Output the (X, Y) coordinate of the center of the cell containing the given text.  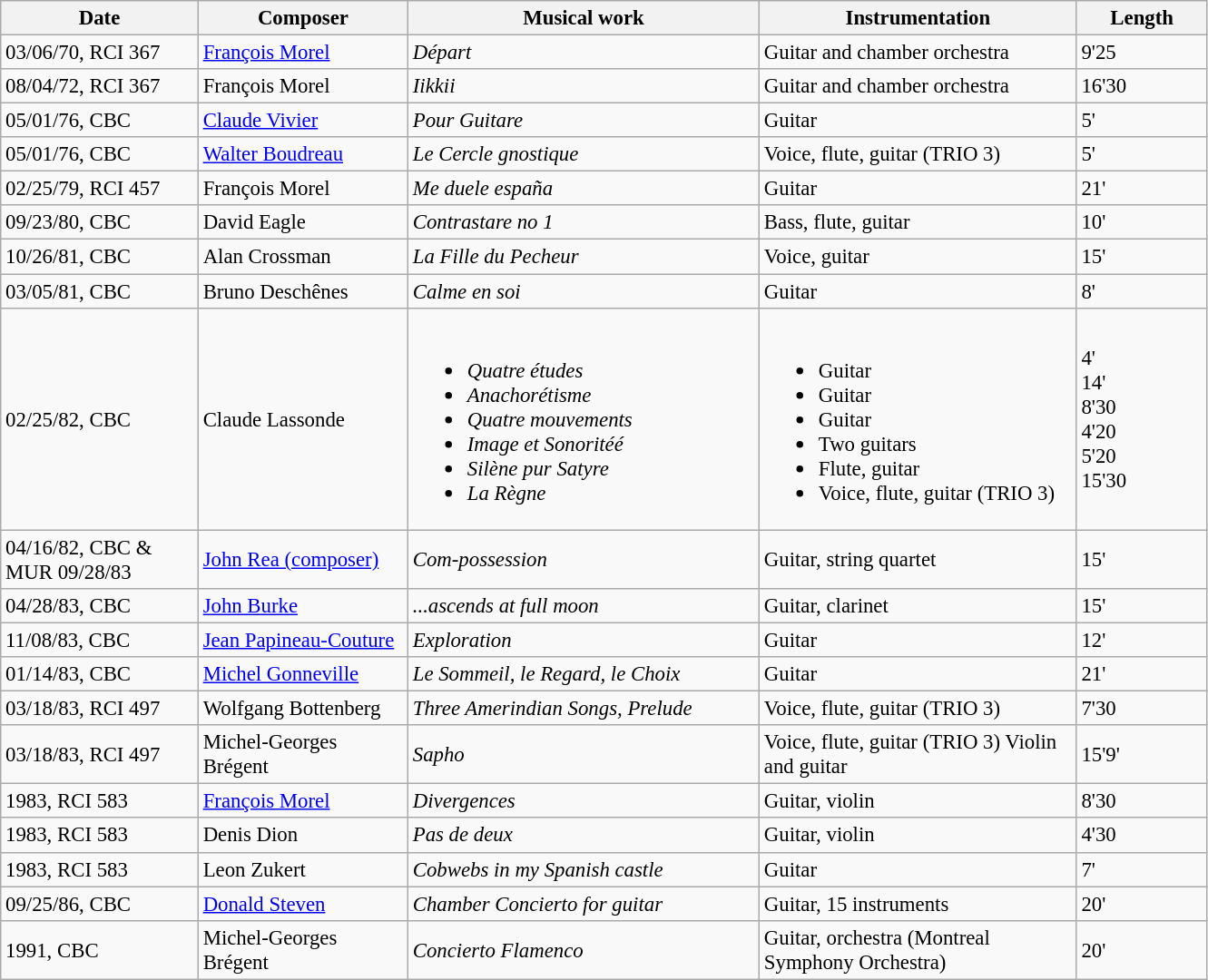
Le Cercle gnostique (583, 154)
Cobwebs in my Spanish castle (583, 869)
Voice, flute, guitar (TRIO 3) Violin and guitar (918, 755)
John Rea (composer) (303, 559)
GuitarGuitarGuitarTwo guitarsFlute, guitarVoice, flute, guitar (TRIO 3) (918, 419)
11/08/83, CBC (100, 641)
Chamber Concierto for guitar (583, 904)
La Fille du Pecheur (583, 257)
Composer (303, 18)
Bruno Deschênes (303, 291)
16'30 (1142, 86)
02/25/79, RCI 457 (100, 189)
Contrastare no 1 (583, 222)
Jean Papineau-Couture (303, 641)
Bass, flute, guitar (918, 222)
04/28/83, CBC (100, 606)
Alan Crossman (303, 257)
Sapho (583, 755)
4'14'8'304'205'2015'30 (1142, 419)
Divergences (583, 801)
Exploration (583, 641)
9'25 (1142, 53)
Guitar, clarinet (918, 606)
04/16/82, CBC & MUR 09/28/83 (100, 559)
10/26/81, CBC (100, 257)
John Burke (303, 606)
Calme en soi (583, 291)
8' (1142, 291)
12' (1142, 641)
7' (1142, 869)
10' (1142, 222)
Claude Vivier (303, 121)
...ascends at full moon (583, 606)
Me duele españa (583, 189)
7'30 (1142, 709)
09/25/86, CBC (100, 904)
Guitar, 15 instruments (918, 904)
8'30 (1142, 801)
4'30 (1142, 836)
Com-possession (583, 559)
David Eagle (303, 222)
Iikkii (583, 86)
Quatre étudesAnachorétismeQuatre mouvementsImage et SonoritééSilène pur SatyreLa Règne (583, 419)
Guitar, orchestra (Montreal Symphony Orchestra) (918, 949)
02/25/82, CBC (100, 419)
08/04/72, RCI 367 (100, 86)
Concierto Flamenco (583, 949)
03/06/70, RCI 367 (100, 53)
Denis Dion (303, 836)
15'9' (1142, 755)
Pour Guitare (583, 121)
Guitar, string quartet (918, 559)
Le Sommeil, le Regard, le Choix (583, 674)
Michel Gonneville (303, 674)
Pas de deux (583, 836)
Wolfgang Bottenberg (303, 709)
Date (100, 18)
Three Amerindian Songs, Prelude (583, 709)
Départ (583, 53)
Claude Lassonde (303, 419)
Voice, guitar (918, 257)
Walter Boudreau (303, 154)
01/14/83, CBC (100, 674)
09/23/80, CBC (100, 222)
Donald Steven (303, 904)
Musical work (583, 18)
Instrumentation (918, 18)
Length (1142, 18)
03/05/81, CBC (100, 291)
1991, CBC (100, 949)
Leon Zukert (303, 869)
